From the cell containing the given text, extract its center point as [x, y] coordinate. 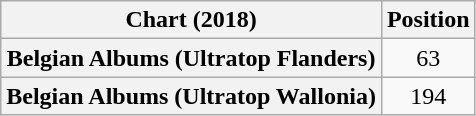
Belgian Albums (Ultratop Flanders) [192, 58]
Chart (2018) [192, 20]
63 [428, 58]
194 [428, 96]
Belgian Albums (Ultratop Wallonia) [192, 96]
Position [428, 20]
